Return the [X, Y] coordinate for the center point of the cell that contains the specified text.  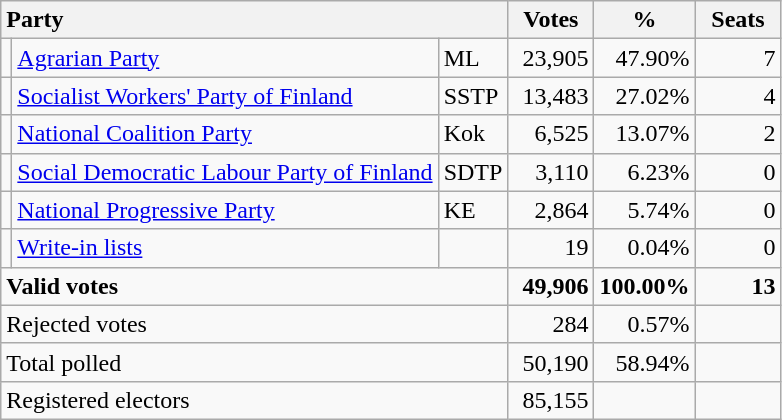
Write-in lists [225, 248]
Kok [473, 134]
0.57% [644, 324]
SDTP [473, 172]
KE [473, 210]
13.07% [644, 134]
Party [254, 20]
27.02% [644, 96]
85,155 [551, 400]
Votes [551, 20]
Rejected votes [254, 324]
ML [473, 58]
Social Democratic Labour Party of Finland [225, 172]
Agrarian Party [225, 58]
4 [738, 96]
3,110 [551, 172]
7 [738, 58]
National Coalition Party [225, 134]
284 [551, 324]
47.90% [644, 58]
Registered electors [254, 400]
Total polled [254, 362]
58.94% [644, 362]
Valid votes [254, 286]
2 [738, 134]
100.00% [644, 286]
% [644, 20]
Socialist Workers' Party of Finland [225, 96]
49,906 [551, 286]
23,905 [551, 58]
5.74% [644, 210]
6.23% [644, 172]
2,864 [551, 210]
SSTP [473, 96]
0.04% [644, 248]
50,190 [551, 362]
Seats [738, 20]
National Progressive Party [225, 210]
19 [551, 248]
6,525 [551, 134]
13,483 [551, 96]
13 [738, 286]
